Provide the (x, y) coordinate of the cell's center where the given text is located.  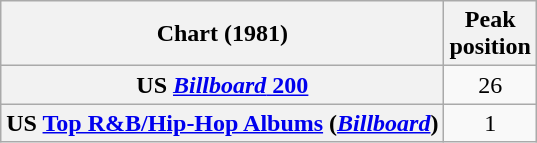
Peak position (490, 34)
Chart (1981) (222, 34)
26 (490, 85)
US Top R&B/Hip-Hop Albums (Billboard) (222, 123)
1 (490, 123)
US Billboard 200 (222, 85)
